Scan for the cell matching the given text and deliver its [x, y] coordinate at center. 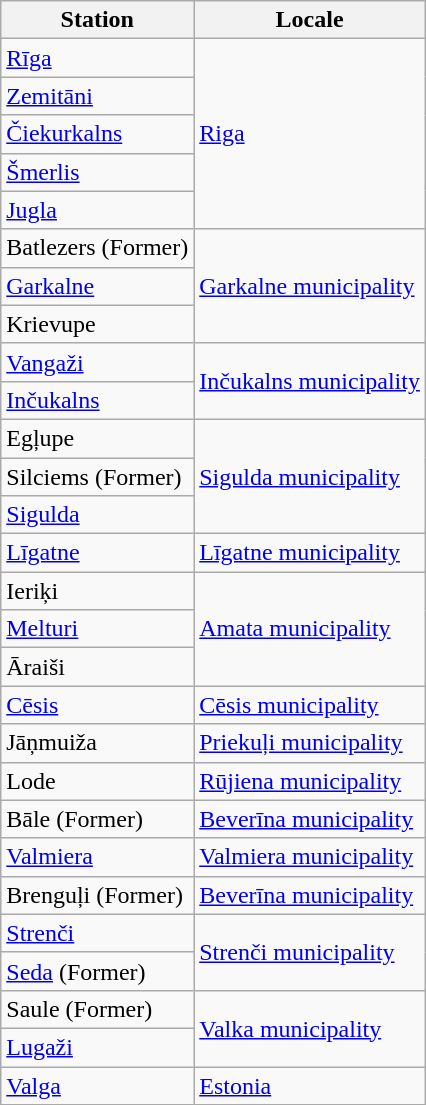
Riga [310, 134]
Strenči [98, 933]
Āraiši [98, 667]
Ieriķi [98, 591]
Sigulda [98, 515]
Rūjiena municipality [310, 781]
Garkalne municipality [310, 286]
Lode [98, 781]
Līgatne [98, 553]
Inčukalns [98, 400]
Amata municipality [310, 629]
Valmiera [98, 857]
Batlezers (Former) [98, 248]
Šmerlis [98, 172]
Zemitāni [98, 96]
Bāle (Former) [98, 819]
Rīga [98, 58]
Saule (Former) [98, 1009]
Jāņmuiža [98, 743]
Garkalne [98, 286]
Strenči municipality [310, 952]
Valka municipality [310, 1028]
Krievupe [98, 324]
Jugla [98, 210]
Brenguļi (Former) [98, 895]
Silciems (Former) [98, 477]
Priekuļi municipality [310, 743]
Cēsis municipality [310, 705]
Locale [310, 20]
Station [98, 20]
Valga [98, 1085]
Vangaži [98, 362]
Čiekurkalns [98, 134]
Seda (Former) [98, 971]
Inčukalns municipality [310, 381]
Lugaži [98, 1047]
Sigulda municipality [310, 476]
Cēsis [98, 705]
Estonia [310, 1085]
Melturi [98, 629]
Līgatne municipality [310, 553]
Egļupe [98, 438]
Valmiera municipality [310, 857]
